Extract the [X, Y] coordinate from the center of the cell holding the provided text.  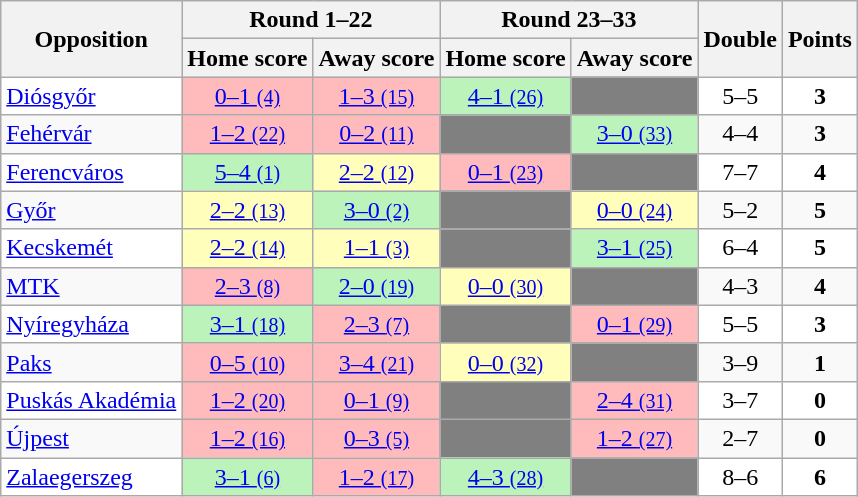
Újpest [92, 438]
0–0 (24) [634, 210]
3–1 (6) [248, 477]
Zalaegerszeg [92, 477]
Nyíregyháza [92, 324]
3–1 (18) [248, 324]
2–2 (13) [248, 210]
3–4 (21) [376, 362]
0–3 (5) [376, 438]
0–1 (4) [248, 96]
Paks [92, 362]
Round 1–22 [311, 20]
Diósgyőr [92, 96]
1–2 (16) [248, 438]
6–4 [740, 248]
2–3 (8) [248, 286]
3–1 (25) [634, 248]
Double [740, 39]
0–1 (29) [634, 324]
Győr [92, 210]
4–3 (28) [506, 477]
Puskás Akadémia [92, 400]
2–2 (12) [376, 172]
0–0 (30) [506, 286]
2–0 (19) [376, 286]
6 [820, 477]
2–3 (7) [376, 324]
Points [820, 39]
3–7 [740, 400]
4–4 [740, 134]
MTK [92, 286]
2–4 (31) [634, 400]
0–5 (10) [248, 362]
5–2 [740, 210]
1–2 (20) [248, 400]
Kecskemét [92, 248]
4–3 [740, 286]
1 [820, 362]
3–0 (33) [634, 134]
4–1 (26) [506, 96]
0–0 (32) [506, 362]
Opposition [92, 39]
0–1 (9) [376, 400]
5–4 (1) [248, 172]
1–1 (3) [376, 248]
3–0 (2) [376, 210]
0–1 (23) [506, 172]
1–3 (15) [376, 96]
2–7 [740, 438]
Ferencváros [92, 172]
1–2 (27) [634, 438]
Round 23–33 [569, 20]
1–2 (17) [376, 477]
3–9 [740, 362]
2–2 (14) [248, 248]
7–7 [740, 172]
0–2 (11) [376, 134]
Fehérvár [92, 134]
8–6 [740, 477]
1–2 (22) [248, 134]
